Locate the cell with the specified text and output its (X, Y) center coordinate. 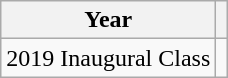
Year (108, 20)
2019 Inaugural Class (108, 58)
